Return the [X, Y] coordinate for the center point of the cell that contains the specified text.  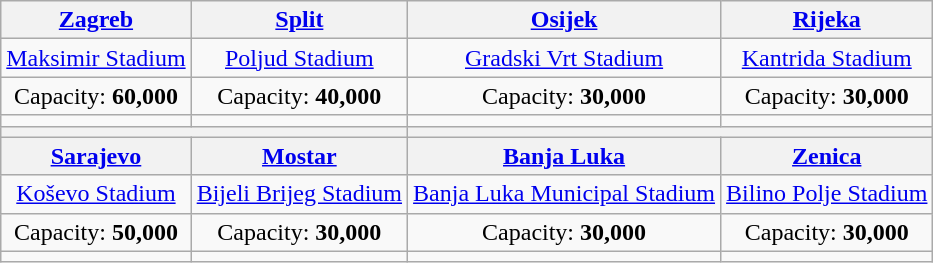
Zagreb [96, 20]
Koševo Stadium [96, 194]
Maksimir Stadium [96, 58]
Rijeka [827, 20]
Osijek [564, 20]
Kantrida Stadium [827, 58]
Zenica [827, 156]
Capacity: 60,000 [96, 96]
Sarajevo [96, 156]
Capacity: 40,000 [299, 96]
Banja Luka [564, 156]
Bilino Polje Stadium [827, 194]
Poljud Stadium [299, 58]
Banja Luka Municipal Stadium [564, 194]
Split [299, 20]
Bijeli Brijeg Stadium [299, 194]
Capacity: 50,000 [96, 232]
Gradski Vrt Stadium [564, 58]
Mostar [299, 156]
